Find where the given text appears and provide that cell's center as (x, y) coordinate. 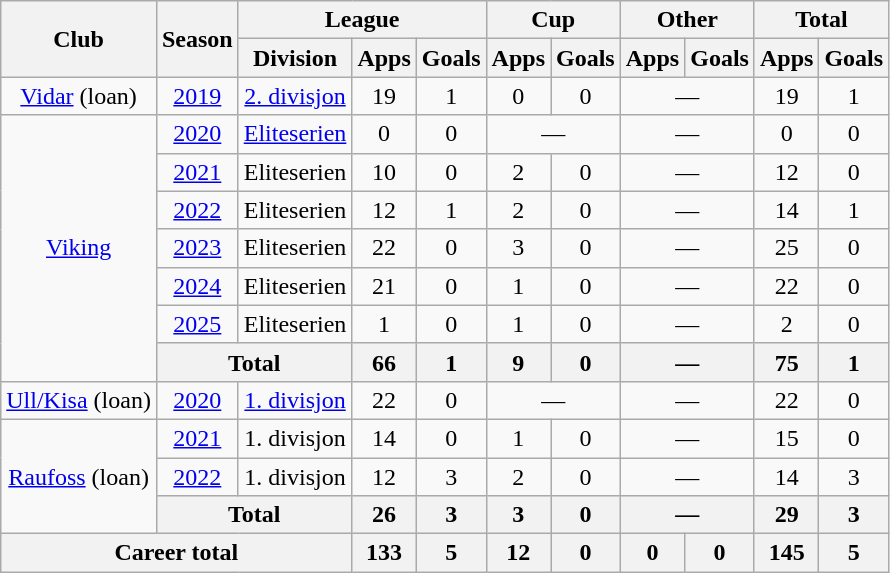
Vidar (loan) (79, 96)
133 (384, 553)
Career total (176, 553)
Season (197, 39)
Viking (79, 248)
2. divisjon (295, 96)
2023 (197, 248)
15 (786, 438)
2019 (197, 96)
Division (295, 58)
Ull/Kisa (loan) (79, 400)
Club (79, 39)
2024 (197, 286)
145 (786, 553)
2025 (197, 324)
Cup (553, 20)
10 (384, 172)
25 (786, 248)
Other (687, 20)
26 (384, 515)
21 (384, 286)
9 (518, 362)
League (362, 20)
Raufoss (loan) (79, 476)
29 (786, 515)
75 (786, 362)
66 (384, 362)
